Find where the given text appears and provide that cell's center as [x, y] coordinate. 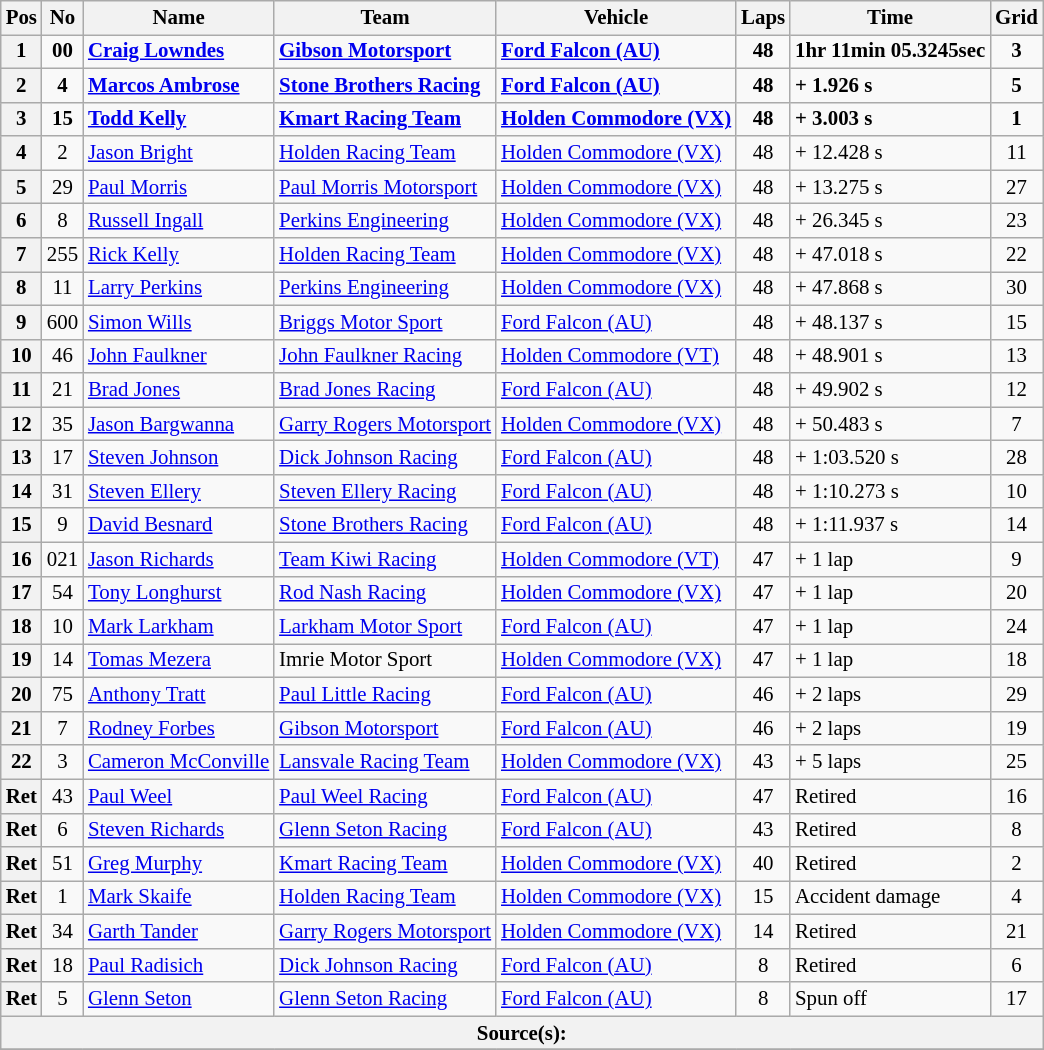
31 [62, 491]
Rod Nash Racing [385, 593]
John Faulkner [178, 356]
255 [62, 255]
Team [385, 18]
Mark Skaife [178, 898]
Simon Wills [178, 322]
Glenn Seton [178, 999]
+ 48.901 s [890, 356]
+ 49.902 s [890, 390]
Pos [22, 18]
35 [62, 424]
51 [62, 864]
Cameron McConville [178, 762]
Jason Richards [178, 559]
28 [1016, 458]
+ 47.868 s [890, 288]
+ 1:03.520 s [890, 458]
Steven Johnson [178, 458]
+ 48.137 s [890, 322]
23 [1016, 221]
Team Kiwi Racing [385, 559]
Spun off [890, 999]
+ 3.003 s [890, 119]
Craig Lowndes [178, 51]
No [62, 18]
600 [62, 322]
John Faulkner Racing [385, 356]
+ 1:10.273 s [890, 491]
40 [763, 864]
Jason Bright [178, 153]
Paul Radisich [178, 965]
Brad Jones [178, 390]
+ 26.345 s [890, 221]
+ 1:11.937 s [890, 525]
Vehicle [616, 18]
Paul Weel [178, 796]
Time [890, 18]
27 [1016, 187]
1hr 11min 05.3245sec [890, 51]
Imrie Motor Sport [385, 661]
+ 5 laps [890, 762]
Todd Kelly [178, 119]
+ 12.428 s [890, 153]
Rodney Forbes [178, 728]
David Besnard [178, 525]
54 [62, 593]
Accident damage [890, 898]
Steven Richards [178, 830]
Brad Jones Racing [385, 390]
Steven Ellery Racing [385, 491]
25 [1016, 762]
00 [62, 51]
Laps [763, 18]
Name [178, 18]
30 [1016, 288]
Source(s): [522, 1033]
+ 50.483 s [890, 424]
24 [1016, 627]
Paul Weel Racing [385, 796]
Jason Bargwanna [178, 424]
34 [62, 931]
Rick Kelly [178, 255]
Tony Longhurst [178, 593]
+ 47.018 s [890, 255]
Steven Ellery [178, 491]
Paul Morris Motorsport [385, 187]
Grid [1016, 18]
+ 1.926 s [890, 85]
75 [62, 695]
Tomas Mezera [178, 661]
Mark Larkham [178, 627]
Paul Little Racing [385, 695]
Lansvale Racing Team [385, 762]
Briggs Motor Sport [385, 322]
Anthony Tratt [178, 695]
Greg Murphy [178, 864]
021 [62, 559]
Larkham Motor Sport [385, 627]
Larry Perkins [178, 288]
+ 13.275 s [890, 187]
Marcos Ambrose [178, 85]
Russell Ingall [178, 221]
Paul Morris [178, 187]
Garth Tander [178, 931]
